Return [X, Y] of the center of cell containing provided text 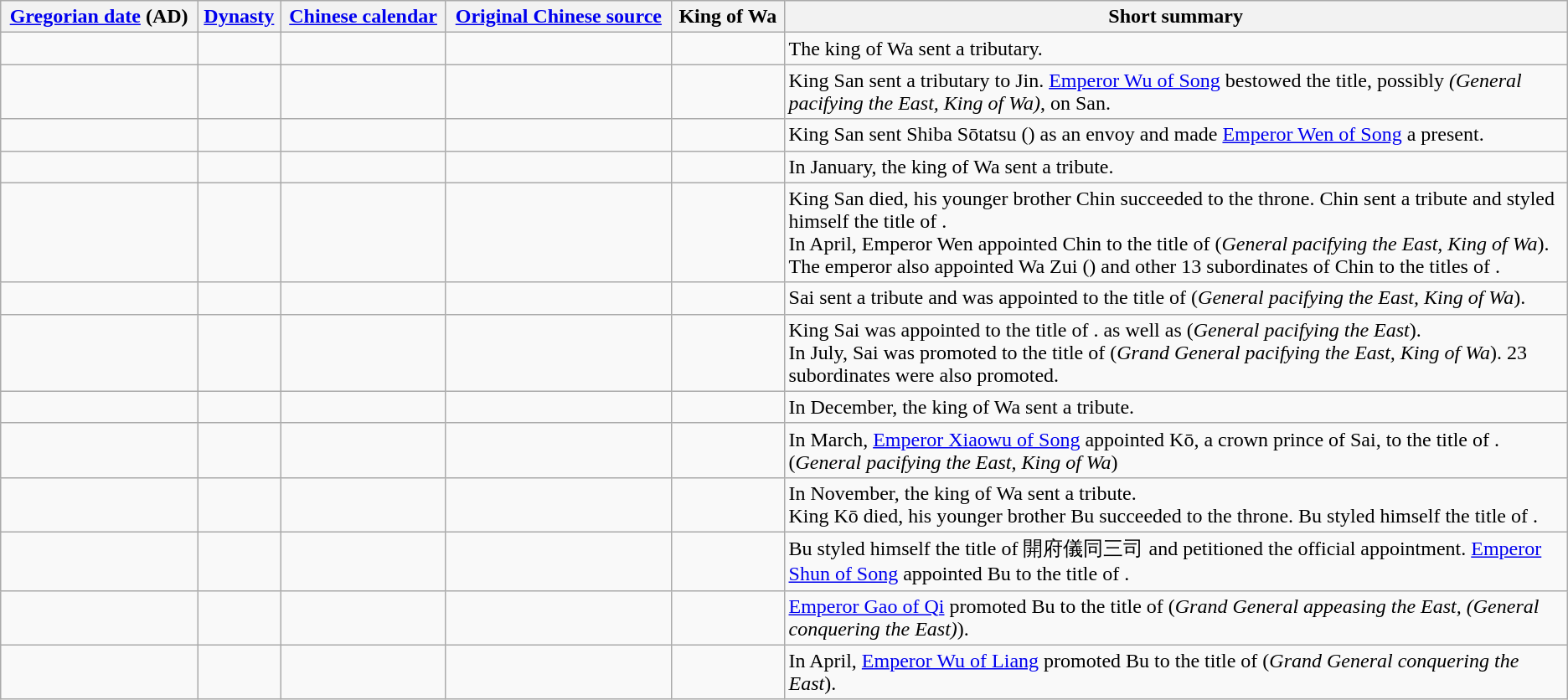
Sai sent a tribute and was appointed to the title of (General pacifying the East, King of Wa). [1176, 298]
King of Wa [728, 17]
Bu styled himself the title of 開府儀同三司 and petitioned the official appointment. Emperor Shun of Song appointed Bu to the title of . [1176, 561]
Emperor Gao of Qi promoted Bu to the title of (Grand General appeasing the East, (General conquering the East)). [1176, 618]
King San sent Shiba Sōtatsu () as an envoy and made Emperor Wen of Song a present. [1176, 135]
In December, the king of Wa sent a tribute. [1176, 407]
The king of Wa sent a tributary. [1176, 49]
Dynasty [240, 17]
Chinese calendar [364, 17]
In November, the king of Wa sent a tribute.King Kō died, his younger brother Bu succeeded to the throne. Bu styled himself the title of . [1176, 504]
King San sent a tributary to Jin. Emperor Wu of Song bestowed the title, possibly (General pacifying the East, King of Wa), on San. [1176, 92]
In January, the king of Wa sent a tribute. [1176, 167]
Original Chinese source [559, 17]
In March, Emperor Xiaowu of Song appointed Kō, a crown prince of Sai, to the title of . (General pacifying the East, King of Wa) [1176, 450]
In April, Emperor Wu of Liang promoted Bu to the title of (Grand General conquering the East). [1176, 672]
Short summary [1176, 17]
Gregorian date (AD) [99, 17]
